Search for the cell housing the specified text and yield its (x, y) center coordinate. 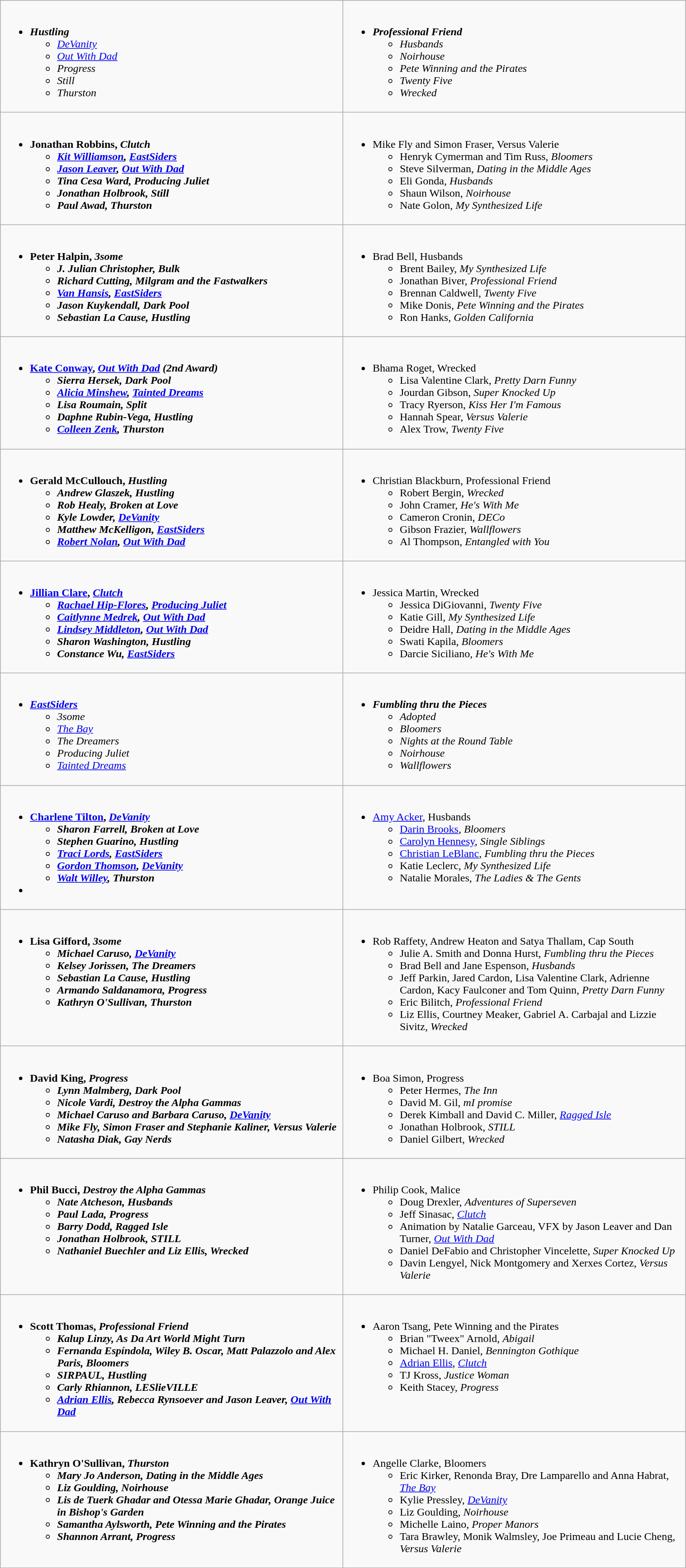
Charlene Tilton, DeVanitySharon Farrell, Broken at LoveStephen Guarino, HustlingTraci Lords, EastSidersGordon Thomson, DeVanityWalt Willey, Thurston (172, 847)
HustlingDeVanityOut With DadProgressStillThurston (172, 57)
EastSiders3someThe BayThe DreamersProducing JulietTainted Dreams (172, 729)
Professional FriendHusbandsNoirhousePete Winning and the PiratesTwenty FiveWrecked (514, 57)
Fumbling thru the PiecesAdoptedBloomersNights at the Round TableNoirhouseWallflowers (514, 729)
